Return the (X, Y) coordinate for the center point of the cell that contains the specified text.  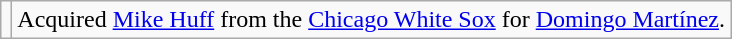
Acquired Mike Huff from the Chicago White Sox for Domingo Martínez. (372, 20)
